Find where the given text appears and provide that cell's center as [X, Y] coordinate. 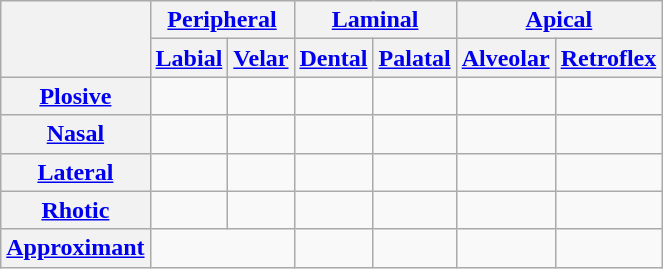
Laminal [375, 20]
Apical [559, 20]
Nasal [76, 134]
Peripheral [222, 20]
Alveolar [506, 58]
Palatal [414, 58]
Approximant [76, 248]
Rhotic [76, 210]
Plosive [76, 96]
Dental [334, 58]
Retroflex [608, 58]
Velar [261, 58]
Labial [189, 58]
Lateral [76, 172]
